Detect which cell encompasses the target text, then output its [x, y] center coordinate. 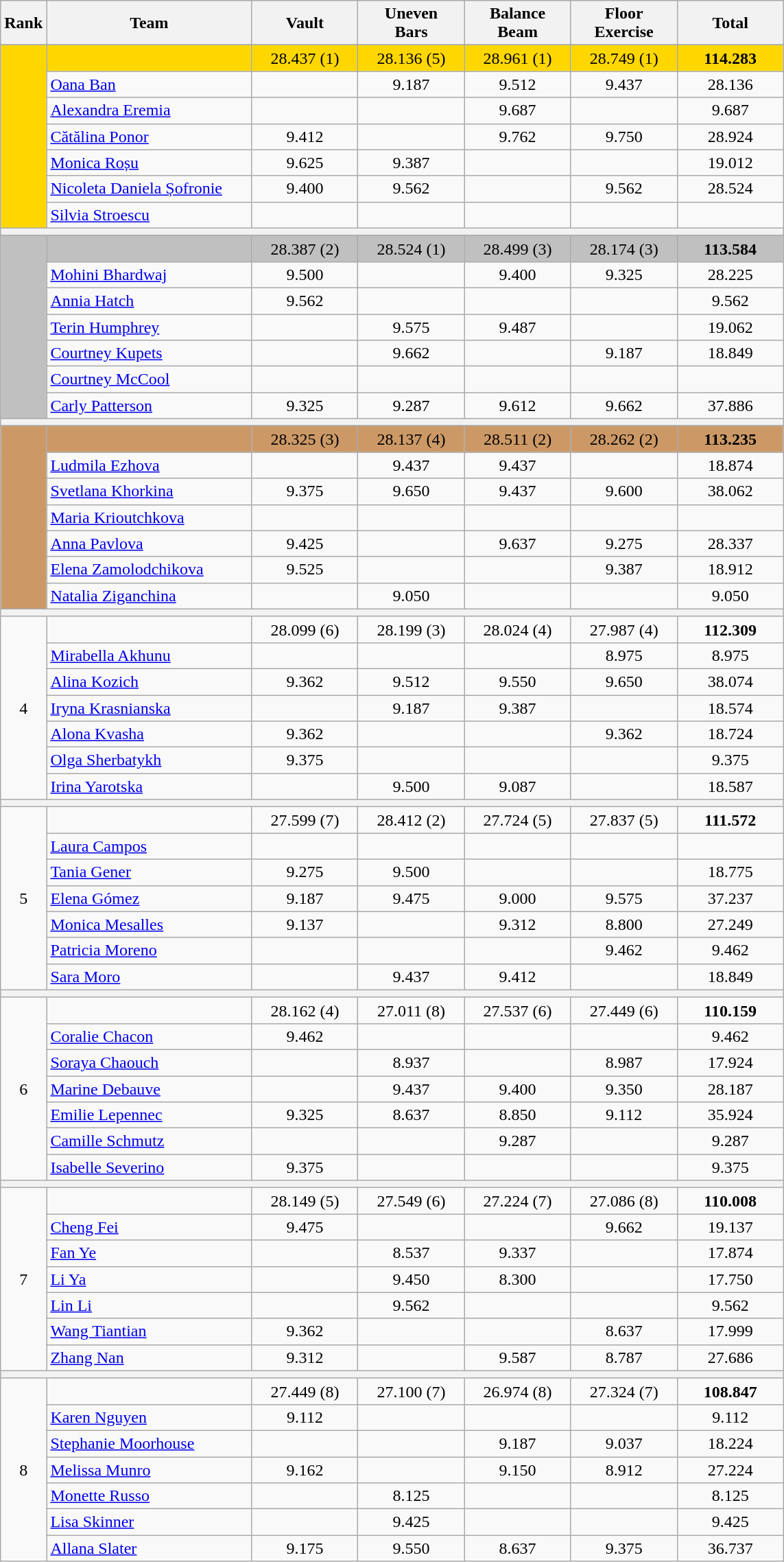
Monica Roșu [150, 163]
28.149 (5) [305, 1201]
35.924 [730, 1115]
27.449 (6) [624, 1010]
Lin Li [150, 1305]
Anna Pavlova [150, 544]
28.412 (2) [412, 820]
18.574 [730, 708]
18.874 [730, 465]
Iryna Krasnianska [150, 708]
Mirabella Akhunu [150, 655]
8.800 [624, 924]
38.062 [730, 491]
113.584 [730, 248]
28.511 (2) [517, 439]
Laura Campos [150, 846]
28.262 (2) [624, 439]
27.686 [730, 1357]
28.961 (1) [517, 58]
27.224 [730, 1469]
Alexandra Eremia [150, 110]
9.037 [624, 1443]
5 [23, 898]
28.136 (5) [412, 58]
28.387 (2) [305, 248]
Li Ya [150, 1279]
113.235 [730, 439]
27.549 (6) [412, 1201]
27.224 (7) [517, 1201]
28.524 (1) [412, 248]
Wang Tiantian [150, 1331]
8.537 [412, 1253]
BalanceBeam [517, 23]
28.325 (3) [305, 439]
Vault [305, 23]
Alina Kozich [150, 681]
Terin Humphrey [150, 327]
8.937 [412, 1062]
Lisa Skinner [150, 1522]
8.850 [517, 1115]
28.187 [730, 1089]
111.572 [730, 820]
Alona Kvasha [150, 734]
18.587 [730, 786]
27.449 (8) [305, 1391]
9.750 [624, 137]
9.175 [305, 1548]
9.000 [517, 898]
28.437 (1) [305, 58]
6 [23, 1088]
9.487 [517, 327]
Cheng Fei [150, 1227]
36.737 [730, 1548]
Marine Debauve [150, 1089]
19.062 [730, 327]
17.999 [730, 1331]
17.924 [730, 1062]
9.600 [624, 491]
9.337 [517, 1253]
Camille Schmutz [150, 1141]
27.011 (8) [412, 1010]
Fan Ye [150, 1253]
4 [23, 708]
9.350 [624, 1089]
28.099 (6) [305, 629]
7 [23, 1279]
Soraya Chaouch [150, 1062]
9.587 [517, 1357]
27.724 (5) [517, 820]
28.225 [730, 275]
28.524 [730, 189]
19.137 [730, 1227]
26.974 (8) [517, 1391]
Rank [23, 23]
27.324 (7) [624, 1391]
Olga Sherbatykh [150, 760]
Ludmila Ezhova [150, 465]
8 [23, 1469]
Carly Patterson [150, 406]
27.086 (8) [624, 1201]
28.499 (3) [517, 248]
Annia Hatch [150, 301]
110.008 [730, 1201]
FloorExercise [624, 23]
17.874 [730, 1253]
Irina Yarotska [150, 786]
28.199 (3) [412, 629]
9.137 [305, 924]
8.912 [624, 1469]
27.987 (4) [624, 629]
Monette Russo [150, 1496]
Courtney McCool [150, 380]
19.012 [730, 163]
18.724 [730, 734]
Tania Gener [150, 872]
28.174 (3) [624, 248]
9.162 [305, 1469]
28.136 [730, 84]
27.537 (6) [517, 1010]
28.924 [730, 137]
112.309 [730, 629]
9.087 [517, 786]
28.337 [730, 544]
Karen Nguyen [150, 1417]
Elena Zamolodchikova [150, 570]
9.612 [517, 406]
17.750 [730, 1279]
9.637 [517, 544]
27.837 (5) [624, 820]
Mohini Bhardwaj [150, 275]
Cătălina Ponor [150, 137]
Emilie Lepennec [150, 1115]
9.525 [305, 570]
8.300 [517, 1279]
110.159 [730, 1010]
UnevenBars [412, 23]
27.100 (7) [412, 1391]
Sara Moro [150, 977]
28.162 (4) [305, 1010]
9.762 [517, 137]
Allana Slater [150, 1548]
28.024 (4) [517, 629]
Monica Mesalles [150, 924]
9.150 [517, 1469]
38.074 [730, 681]
Courtney Kupets [150, 353]
28.749 (1) [624, 58]
8.787 [624, 1357]
Nicoleta Daniela Șofronie [150, 189]
37.237 [730, 898]
27.599 (7) [305, 820]
18.912 [730, 570]
Team [150, 23]
9.625 [305, 163]
108.847 [730, 1391]
9.450 [412, 1279]
37.886 [730, 406]
Elena Gómez [150, 898]
Svetlana Khorkina [150, 491]
27.249 [730, 924]
Coralie Chacon [150, 1036]
18.224 [730, 1443]
Patricia Moreno [150, 951]
8.987 [624, 1062]
Natalia Ziganchina [150, 596]
Maria Krioutchkova [150, 517]
28.137 (4) [412, 439]
Isabelle Severino [150, 1167]
114.283 [730, 58]
Oana Ban [150, 84]
Silvia Stroescu [150, 215]
Total [730, 23]
Zhang Nan [150, 1357]
Melissa Munro [150, 1469]
Stephanie Moorhouse [150, 1443]
18.775 [730, 872]
